Provide the (x, y) coordinate of the cell's center where the given text is located.  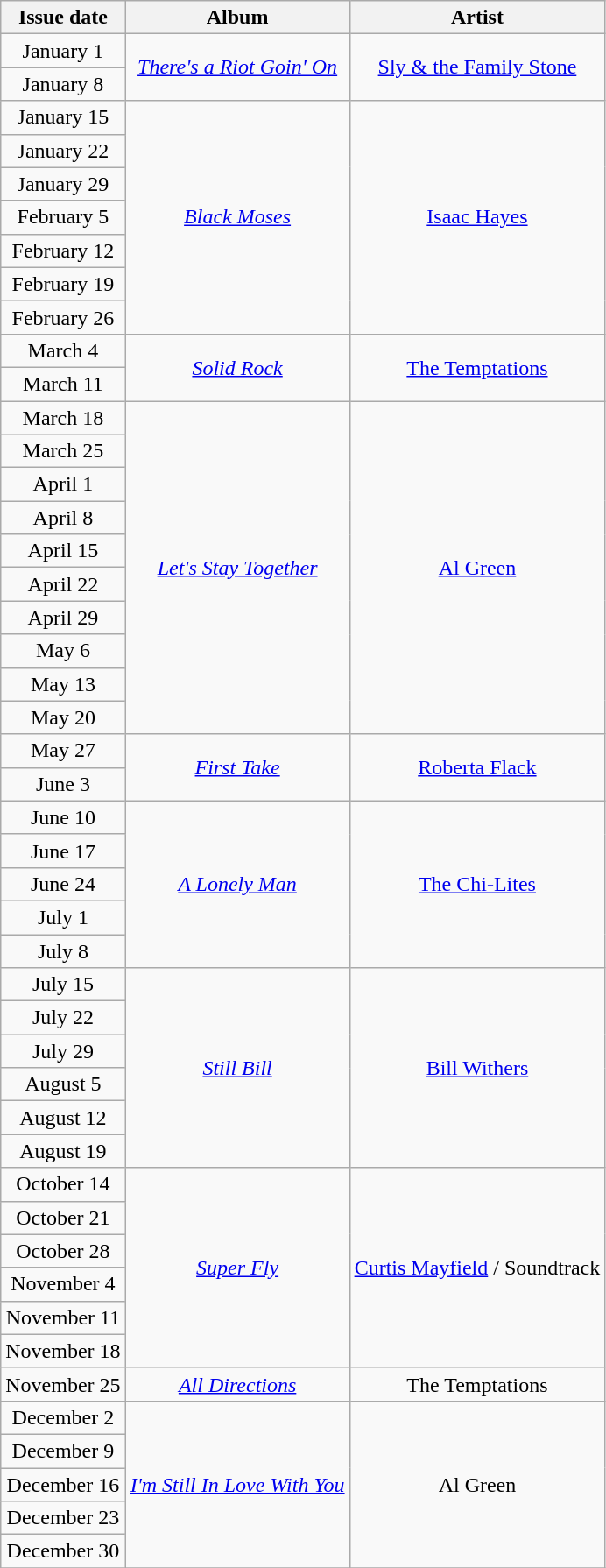
April 15 (63, 551)
Super Fly (237, 1268)
January 1 (63, 51)
December 16 (63, 1485)
Isaac Hayes (477, 217)
February 12 (63, 251)
April 8 (63, 518)
Album (237, 18)
December 9 (63, 1451)
May 13 (63, 684)
June 24 (63, 884)
June 10 (63, 817)
December 2 (63, 1417)
Sly & the Family Stone (477, 67)
December 30 (63, 1551)
Issue date (63, 18)
May 20 (63, 717)
October 14 (63, 1184)
August 12 (63, 1118)
July 29 (63, 1051)
November 11 (63, 1317)
Still Bill (237, 1068)
Artist (477, 18)
April 1 (63, 484)
All Directions (237, 1384)
January 15 (63, 117)
Bill Withers (477, 1068)
August 19 (63, 1151)
April 22 (63, 584)
November 4 (63, 1284)
November 18 (63, 1351)
The Chi-Lites (477, 884)
January 22 (63, 151)
August 5 (63, 1084)
First Take (237, 767)
October 28 (63, 1251)
February 26 (63, 317)
July 22 (63, 1018)
February 19 (63, 284)
May 6 (63, 651)
May 27 (63, 751)
Black Moses (237, 217)
June 17 (63, 851)
I'm Still In Love With You (237, 1484)
October 21 (63, 1218)
March 18 (63, 418)
Solid Rock (237, 367)
January 29 (63, 184)
Let's Stay Together (237, 568)
July 1 (63, 917)
Curtis Mayfield / Soundtrack (477, 1268)
Roberta Flack (477, 767)
June 3 (63, 784)
March 11 (63, 384)
December 23 (63, 1518)
April 29 (63, 618)
July 8 (63, 950)
A Lonely Man (237, 884)
There's a Riot Goin' On (237, 67)
January 8 (63, 84)
March 4 (63, 350)
February 5 (63, 217)
November 25 (63, 1384)
March 25 (63, 451)
July 15 (63, 985)
